Return (x, y) of the center of cell containing provided text 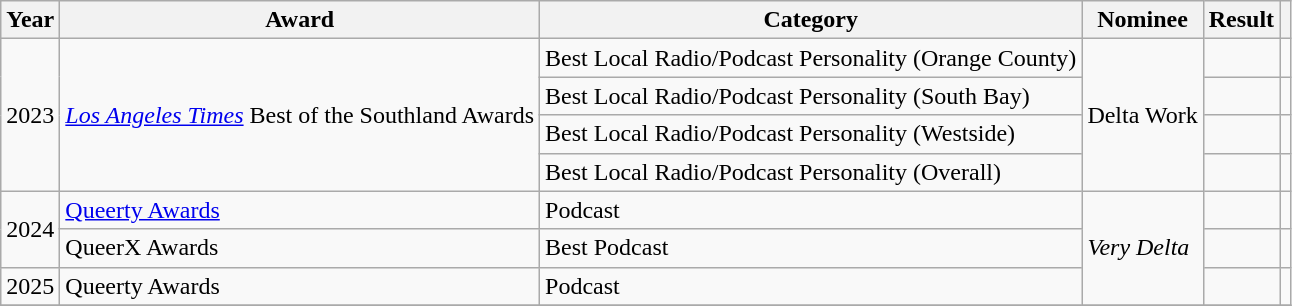
Result (1241, 20)
2024 (30, 229)
Best Local Radio/Podcast Personality (Orange County) (811, 58)
Delta Work (1142, 115)
Nominee (1142, 20)
Award (300, 20)
Best Local Radio/Podcast Personality (Overall) (811, 172)
Best Podcast (811, 248)
2023 (30, 115)
Best Local Radio/Podcast Personality (South Bay) (811, 96)
Very Delta (1142, 248)
Category (811, 20)
QueerX Awards (300, 248)
Year (30, 20)
2025 (30, 286)
Los Angeles Times Best of the Southland Awards (300, 115)
Best Local Radio/Podcast Personality (Westside) (811, 134)
